Detect which cell encompasses the target text, then output its (X, Y) center coordinate. 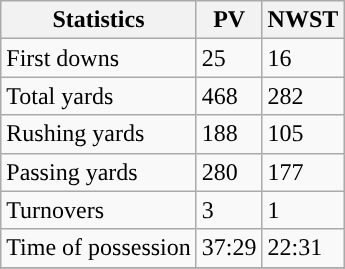
468 (229, 96)
NWST (303, 20)
16 (303, 58)
1 (303, 210)
22:31 (303, 248)
105 (303, 134)
Passing yards (99, 172)
188 (229, 134)
177 (303, 172)
Time of possession (99, 248)
25 (229, 58)
Statistics (99, 20)
PV (229, 20)
Turnovers (99, 210)
280 (229, 172)
37:29 (229, 248)
First downs (99, 58)
Total yards (99, 96)
Rushing yards (99, 134)
282 (303, 96)
3 (229, 210)
